Identify which cell holds the provided text, then report its (x, y) central coordinate. 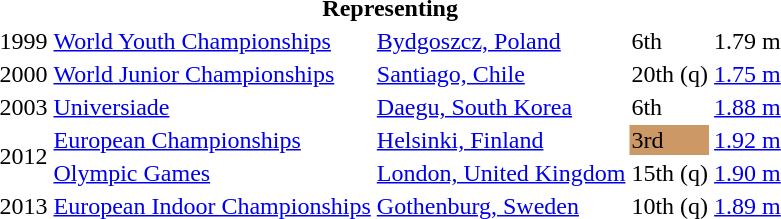
3rd (670, 140)
World Youth Championships (212, 41)
15th (q) (670, 173)
European Championships (212, 140)
Helsinki, Finland (501, 140)
20th (q) (670, 74)
World Junior Championships (212, 74)
Universiade (212, 107)
Bydgoszcz, Poland (501, 41)
London, United Kingdom (501, 173)
Olympic Games (212, 173)
Santiago, Chile (501, 74)
Daegu, South Korea (501, 107)
